Provide the (X, Y) coordinate of the cell's center where the given text is located.  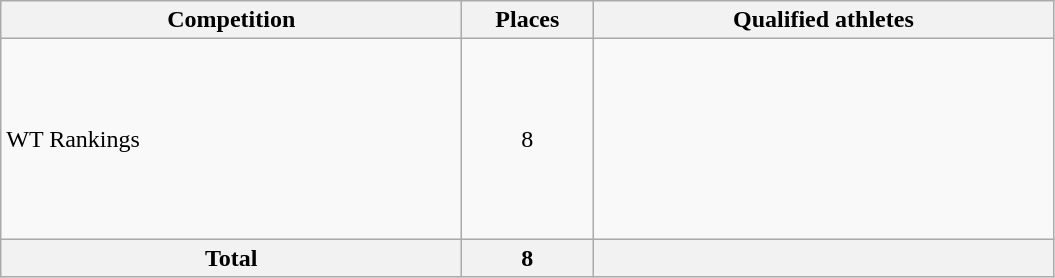
Qualified athletes (824, 20)
Places (528, 20)
WT Rankings (232, 139)
Total (232, 258)
Competition (232, 20)
